Find where the given text appears and provide that cell's center as (X, Y) coordinate. 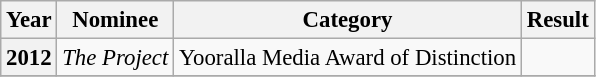
The Project (116, 58)
Nominee (116, 20)
Result (558, 20)
2012 (29, 58)
Yooralla Media Award of Distinction (348, 58)
Category (348, 20)
Year (29, 20)
